Locate the cell with the specified text and output its [x, y] center coordinate. 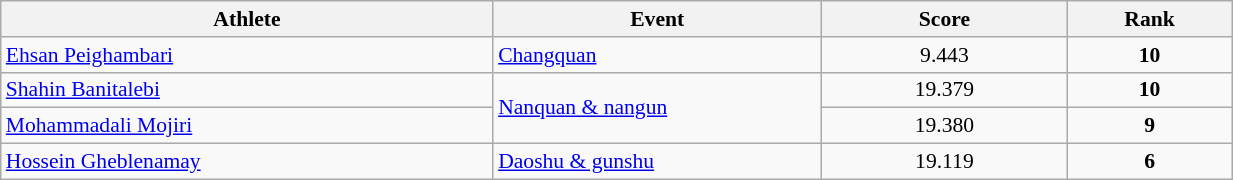
19.380 [944, 126]
Rank [1149, 19]
Score [944, 19]
9.443 [944, 55]
19.379 [944, 90]
Ehsan Peighambari [247, 55]
19.119 [944, 162]
Event [657, 19]
Mohammadali Mojiri [247, 126]
Athlete [247, 19]
Daoshu & gunshu [657, 162]
Hossein Gheblenamay [247, 162]
9 [1149, 126]
Shahin Banitalebi [247, 90]
Changquan [657, 55]
6 [1149, 162]
Nanquan & nangun [657, 108]
